From the cell containing the given text, extract its center point as [x, y] coordinate. 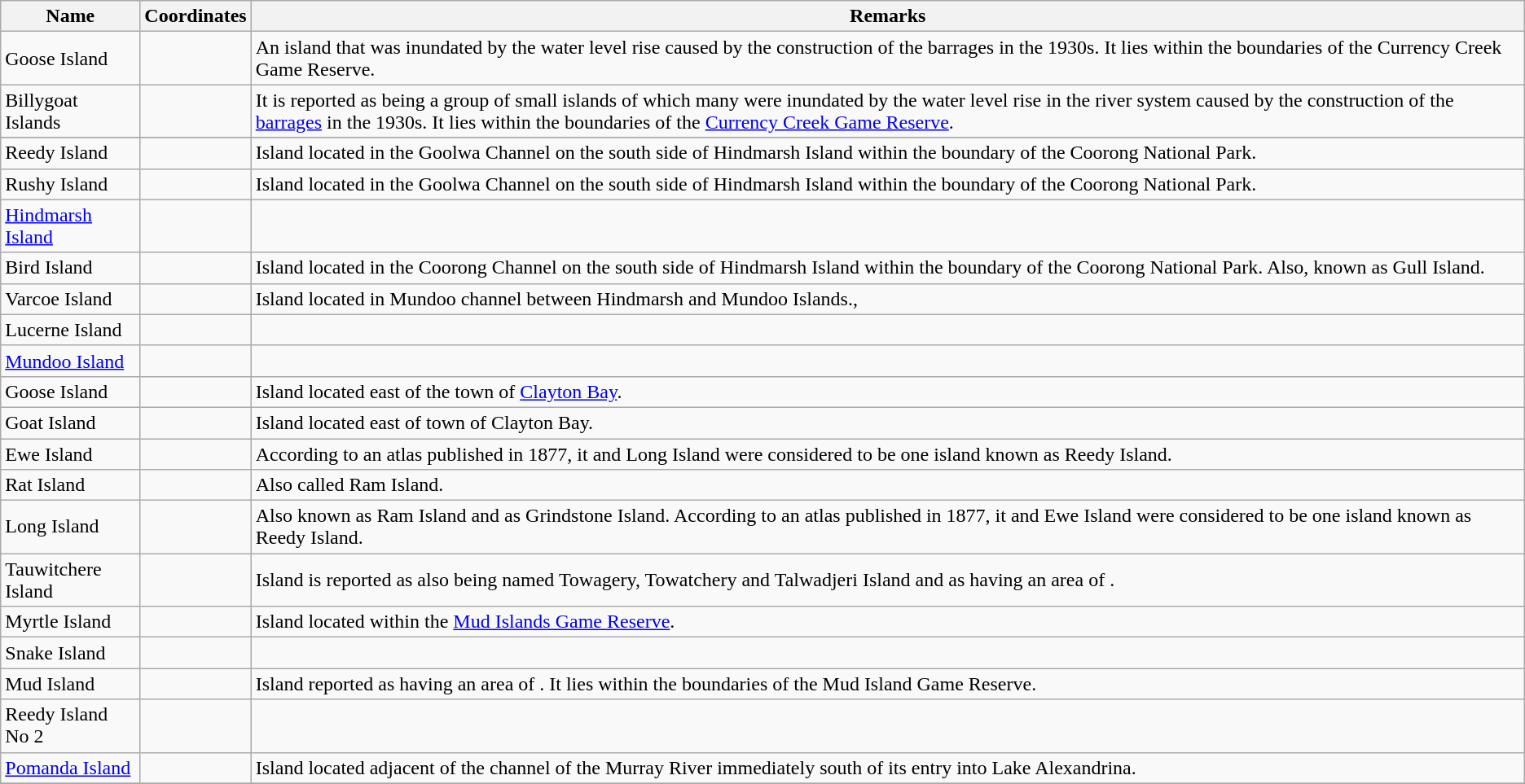
Snake Island [70, 653]
Mud Island [70, 684]
Varcoe Island [70, 299]
Coordinates [196, 16]
Reedy Island [70, 153]
Island is reported as also being named Towagery, Towatchery and Talwadjeri Island and as having an area of . [888, 580]
Rat Island [70, 485]
Billygoat Islands [70, 111]
Island located within the Mud Islands Game Reserve. [888, 622]
Island located east of the town of Clayton Bay. [888, 392]
Remarks [888, 16]
Ewe Island [70, 453]
Hindmarsh Island [70, 226]
Pomanda Island [70, 768]
Bird Island [70, 268]
Mundoo Island [70, 361]
Island located east of town of Clayton Bay. [888, 423]
Lucerne Island [70, 330]
Island reported as having an area of . It lies within the boundaries of the Mud Island Game Reserve. [888, 684]
Tauwitchere Island [70, 580]
Also called Ram Island. [888, 485]
Myrtle Island [70, 622]
According to an atlas published in 1877, it and Long Island were considered to be one island known as Reedy Island. [888, 453]
Island located adjacent of the channel of the Murray River immediately south of its entry into Lake Alexandrina. [888, 768]
Name [70, 16]
Reedy Island No 2 [70, 726]
Island located in Mundoo channel between Hindmarsh and Mundoo Islands., [888, 299]
Goat Island [70, 423]
Rushy Island [70, 184]
Long Island [70, 528]
